Find where the given text appears and provide that cell's center as (x, y) coordinate. 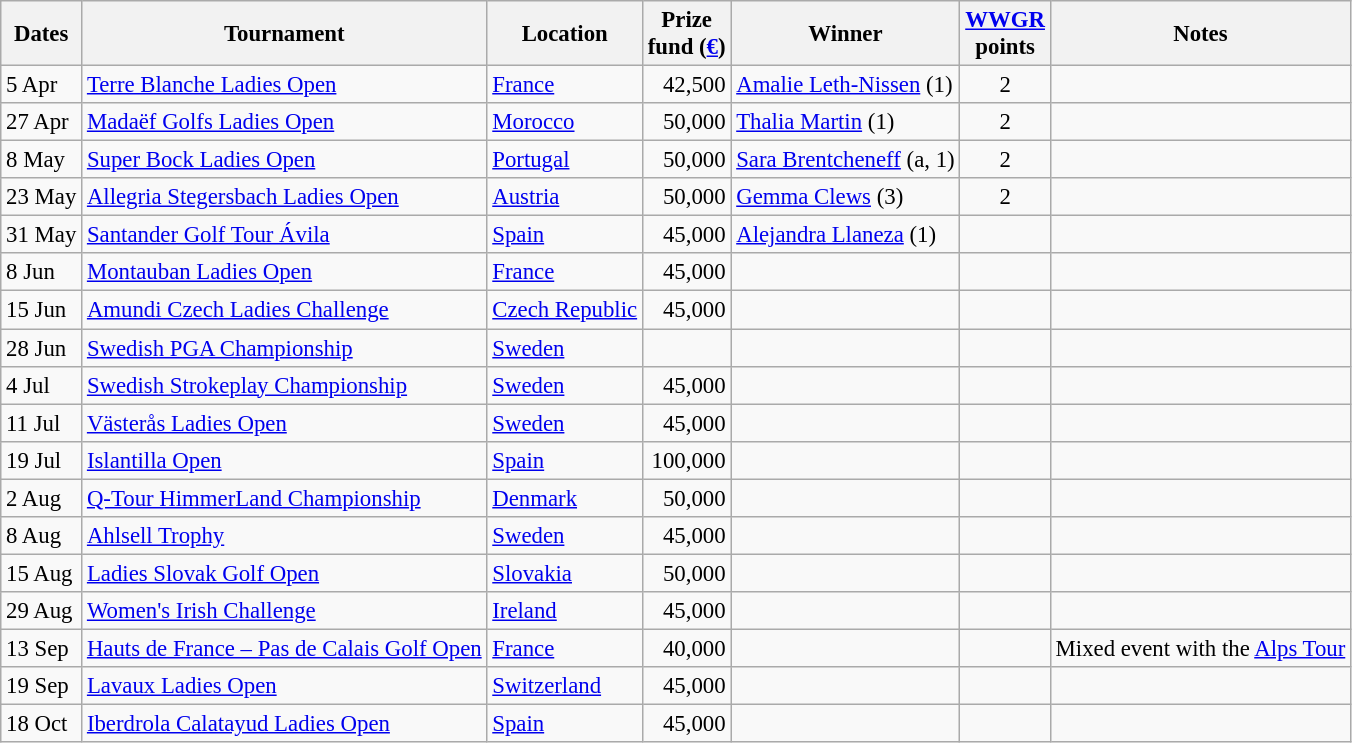
Prizefund (€) (686, 34)
Location (564, 34)
Winner (846, 34)
19 Jul (42, 460)
Slovakia (564, 573)
Super Bock Ladies Open (284, 160)
5 Apr (42, 85)
42,500 (686, 85)
Iberdrola Calatayud Ladies Open (284, 724)
Islantilla Open (284, 460)
Thalia Martin (1) (846, 122)
Alejandra Llaneza (1) (846, 235)
Västerås Ladies Open (284, 423)
15 Aug (42, 573)
Santander Golf Tour Ávila (284, 235)
13 Sep (42, 648)
11 Jul (42, 423)
100,000 (686, 460)
2 Aug (42, 498)
Lavaux Ladies Open (284, 686)
Women's Irish Challenge (284, 611)
Terre Blanche Ladies Open (284, 85)
29 Aug (42, 611)
19 Sep (42, 686)
Sara Brentcheneff (a, 1) (846, 160)
8 Aug (42, 536)
27 Apr (42, 122)
15 Jun (42, 310)
Ahlsell Trophy (284, 536)
Amundi Czech Ladies Challenge (284, 310)
Swedish PGA Championship (284, 348)
8 May (42, 160)
Dates (42, 34)
23 May (42, 197)
8 Jun (42, 273)
Tournament (284, 34)
4 Jul (42, 385)
Hauts de France – Pas de Calais Golf Open (284, 648)
Gemma Clews (3) (846, 197)
Switzerland (564, 686)
Swedish Strokeplay Championship (284, 385)
Notes (1200, 34)
Czech Republic (564, 310)
Madaëf Golfs Ladies Open (284, 122)
Austria (564, 197)
Morocco (564, 122)
28 Jun (42, 348)
40,000 (686, 648)
Portugal (564, 160)
Mixed event with the Alps Tour (1200, 648)
WWGRpoints (1005, 34)
Amalie Leth-Nissen (1) (846, 85)
Ladies Slovak Golf Open (284, 573)
18 Oct (42, 724)
Montauban Ladies Open (284, 273)
Allegria Stegersbach Ladies Open (284, 197)
Denmark (564, 498)
31 May (42, 235)
Ireland (564, 611)
Q-Tour HimmerLand Championship (284, 498)
